Search for the cell housing the specified text and yield its (X, Y) center coordinate. 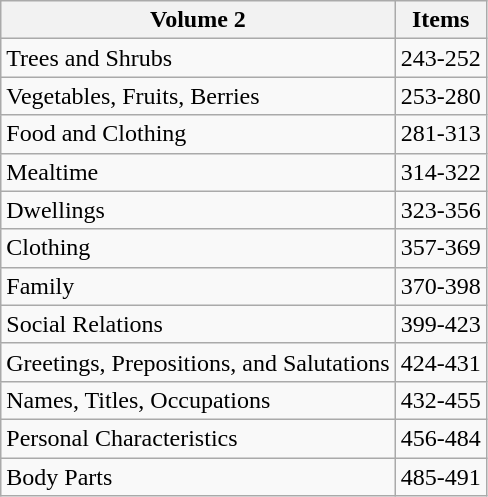
Dwellings (198, 210)
Names, Titles, Occupations (198, 400)
Social Relations (198, 324)
Body Parts (198, 477)
281-313 (440, 134)
Personal Characteristics (198, 438)
Vegetables, Fruits, Berries (198, 96)
Items (440, 20)
357-369 (440, 248)
314-322 (440, 172)
Trees and Shrubs (198, 58)
424-431 (440, 362)
323-356 (440, 210)
Volume 2 (198, 20)
243-252 (440, 58)
432-455 (440, 400)
370-398 (440, 286)
399-423 (440, 324)
456-484 (440, 438)
Clothing (198, 248)
253-280 (440, 96)
Greetings, Prepositions, and Salutations (198, 362)
485-491 (440, 477)
Family (198, 286)
Mealtime (198, 172)
Food and Clothing (198, 134)
